For the text-containing cell, return its midpoint in (x, y) coordinate format. 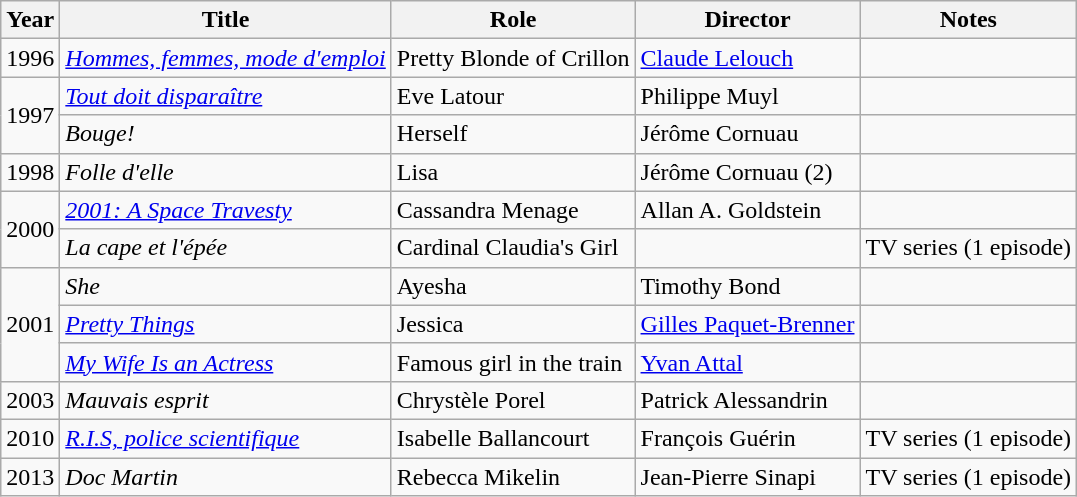
Claude Lelouch (748, 58)
Tout doit disparaître (226, 96)
Pretty Blonde of Crillon (513, 58)
François Guérin (748, 438)
Jessica (513, 324)
Year (30, 20)
2001 (30, 324)
Famous girl in the train (513, 362)
Hommes, femmes, mode d'emploi (226, 58)
Isabelle Ballancourt (513, 438)
1998 (30, 172)
Bouge! (226, 134)
Gilles Paquet-Brenner (748, 324)
My Wife Is an Actress (226, 362)
Eve Latour (513, 96)
Allan A. Goldstein (748, 210)
Cassandra Menage (513, 210)
Director (748, 20)
2013 (30, 477)
Role (513, 20)
Pretty Things (226, 324)
R.I.S, police scientifique (226, 438)
Ayesha (513, 286)
She (226, 286)
Rebecca Mikelin (513, 477)
Cardinal Claudia's Girl (513, 248)
Jean-Pierre Sinapi (748, 477)
Mauvais esprit (226, 400)
Folle d'elle (226, 172)
2001: A Space Travesty (226, 210)
2000 (30, 229)
La cape et l'épée (226, 248)
Yvan Attal (748, 362)
Jérôme Cornuau (748, 134)
2010 (30, 438)
Herself (513, 134)
Title (226, 20)
Chrystèle Porel (513, 400)
1996 (30, 58)
Jérôme Cornuau (2) (748, 172)
2003 (30, 400)
Doc Martin (226, 477)
1997 (30, 115)
Patrick Alessandrin (748, 400)
Notes (968, 20)
Lisa (513, 172)
Timothy Bond (748, 286)
Philippe Muyl (748, 96)
